Scan for the cell matching the given text and deliver its (X, Y) coordinate at center. 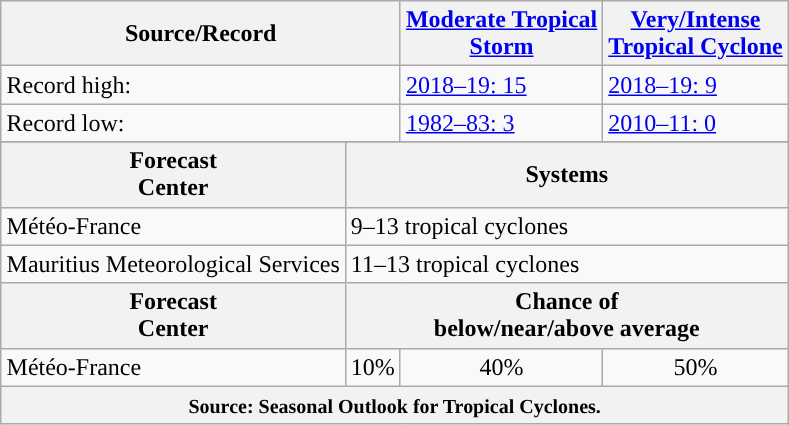
50% (696, 367)
40% (501, 367)
Moderate TropicalStorm (501, 34)
1982–83: 3 (501, 123)
Source/Record (200, 34)
10% (372, 367)
Source: Seasonal Outlook for Tropical Cyclones. (394, 405)
Record high: (200, 85)
Very/IntenseTropical Cyclone (696, 34)
2018–19: 9 (696, 85)
Systems (566, 174)
Chance ofbelow/near/above average (566, 316)
9–13 tropical cyclones (566, 226)
2018–19: 15 (501, 85)
Mauritius Meteorological Services (173, 264)
Record low: (200, 123)
11–13 tropical cyclones (566, 264)
2010–11: 0 (696, 123)
